Search for the cell housing the specified text and yield its (x, y) center coordinate. 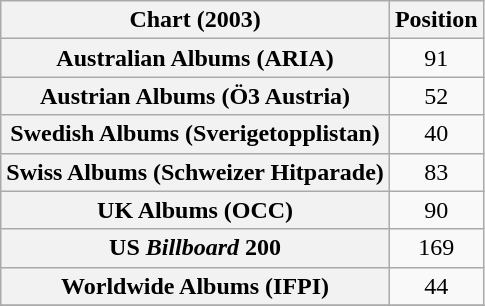
83 (436, 172)
Chart (2003) (196, 20)
US Billboard 200 (196, 248)
169 (436, 248)
90 (436, 210)
Austrian Albums (Ö3 Austria) (196, 96)
Position (436, 20)
Worldwide Albums (IFPI) (196, 286)
44 (436, 286)
Australian Albums (ARIA) (196, 58)
52 (436, 96)
40 (436, 134)
91 (436, 58)
Swiss Albums (Schweizer Hitparade) (196, 172)
Swedish Albums (Sverigetopplistan) (196, 134)
UK Albums (OCC) (196, 210)
